Extract the (x, y) coordinate from the center of the cell holding the provided text.  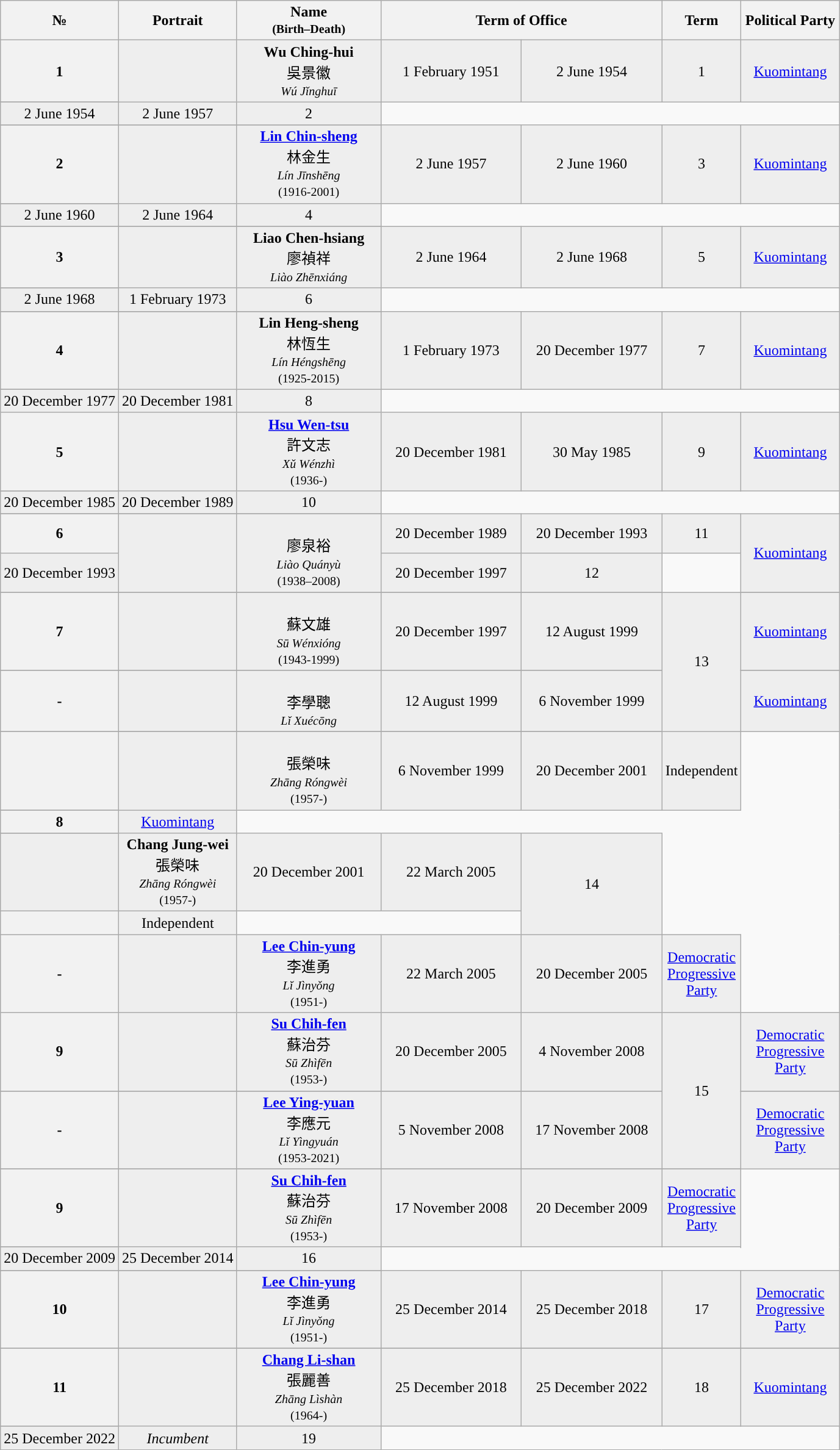
Incumbent (178, 1438)
Chang Li-shan張麗善 Zhāng Lìshàn (1964-) (309, 1387)
12 (592, 572)
李學聰 Lǐ Xuécōng (309, 702)
Portrait (178, 21)
19 (309, 1438)
20 December 1985 (60, 502)
Hsu Wen-tsu許文志 Xǔ Wénzhì (1936-) (309, 451)
Lee Ying-yuan李應元 Lǐ Yìngyuán (1953-2021) (309, 1130)
16 (309, 1258)
蘇文雄 Sū Wénxióng (1943-1999) (309, 631)
5 November 2008 (451, 1130)
Name(Birth–Death) (309, 21)
張榮味Zhāng Róngwèi (1957-) (309, 771)
Term of Office (521, 21)
13 (702, 661)
Liao Chen-hsiang廖禎祥 Liào Zhēnxiáng (309, 257)
Lin Chin-sheng林金生 Lín Jīnshēng (1916-2001) (309, 164)
15 (702, 1091)
№ (60, 21)
1 February 1951 (451, 71)
17 (702, 1309)
30 May 1985 (592, 451)
Wu Ching-hui吳景徽 Wú Jǐnghuī (309, 71)
4 November 2008 (592, 1052)
Term (702, 21)
Chang Jung-wei張榮味Zhāng Róngwèi (1957-) (178, 872)
14 (592, 884)
Lin Heng-sheng林恆生 Lín Héngshēng (1925-2015) (309, 350)
廖泉裕 Liào Quányù (1938–2008) (309, 553)
18 (702, 1387)
Political Party (791, 21)
